Search for the cell housing the specified text and yield its (x, y) center coordinate. 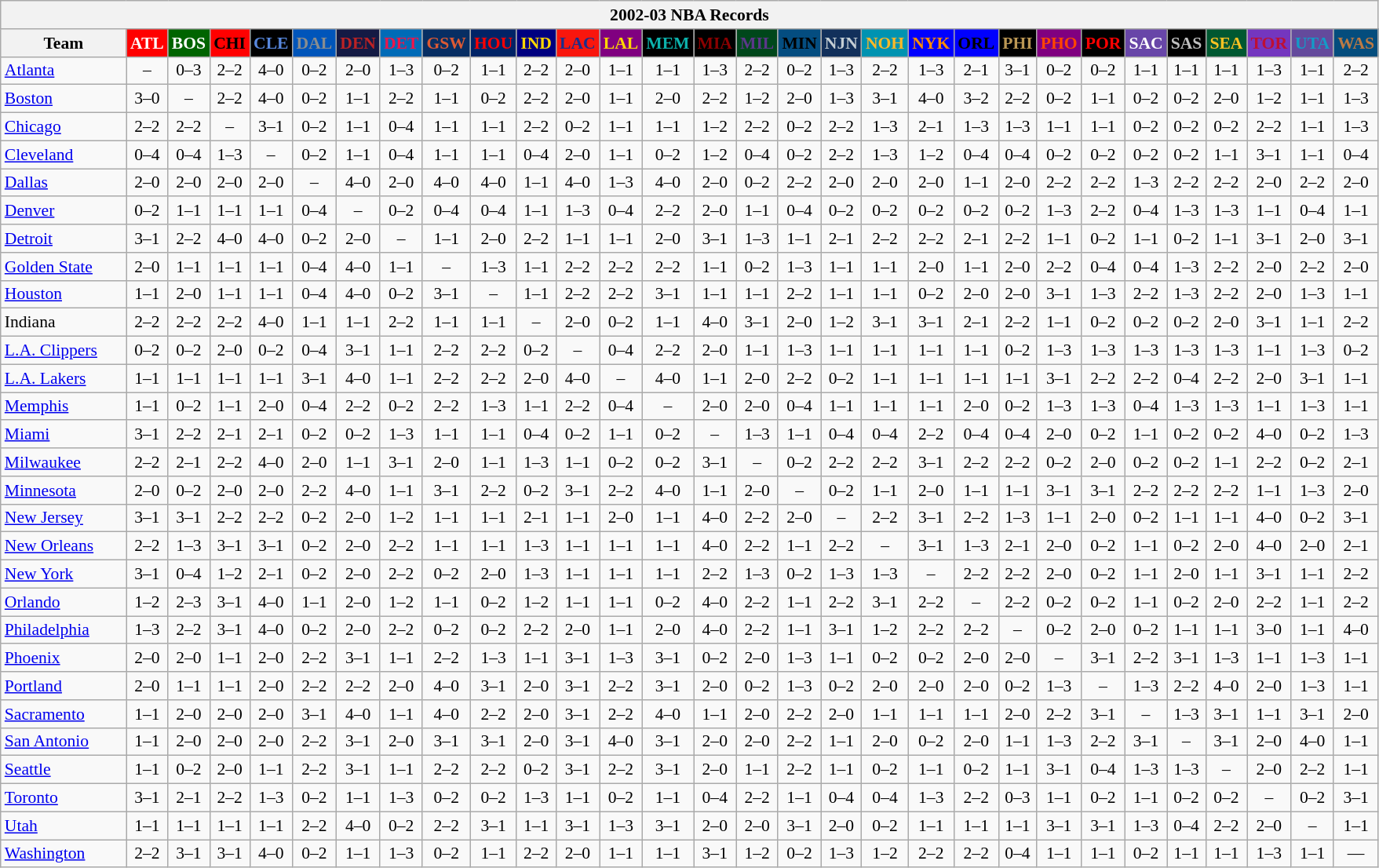
Houston (64, 294)
Toronto (64, 798)
Dallas (64, 183)
CLE (272, 43)
PHO (1060, 43)
LAC (578, 43)
Team (64, 43)
SAS (1187, 43)
San Antonio (64, 742)
Cleveland (64, 155)
UTA (1312, 43)
Indiana (64, 323)
Washington (64, 854)
Atlanta (64, 71)
LAL (622, 43)
Memphis (64, 407)
GSW (446, 43)
Miami (64, 435)
CHI (229, 43)
New Jersey (64, 518)
2–3 (188, 602)
NJN (841, 43)
MIA (715, 43)
Orlando (64, 602)
Detroit (64, 239)
Golden State (64, 267)
ORL (976, 43)
Phoenix (64, 658)
2002-03 NBA Records (689, 15)
Utah (64, 826)
DAL (315, 43)
Portland (64, 686)
MEM (667, 43)
L.A. Lakers (64, 378)
Philadelphia (64, 630)
Seattle (64, 770)
New Orleans (64, 546)
SAC (1146, 43)
New York (64, 574)
DEN (358, 43)
DET (402, 43)
HOU (493, 43)
PHI (1017, 43)
Milwaukee (64, 462)
Denver (64, 211)
ATL (148, 43)
MIL (757, 43)
L.A. Clippers (64, 351)
Minnesota (64, 491)
Boston (64, 99)
NYK (931, 43)
Chicago (64, 127)
Sacramento (64, 714)
SEA (1226, 43)
— (1356, 854)
WAS (1356, 43)
NOH (885, 43)
IND (536, 43)
MIN (799, 43)
POR (1104, 43)
BOS (188, 43)
3–2 (976, 99)
TOR (1270, 43)
